Determine the [X, Y] coordinate at the center of the cell enclosing the given text.  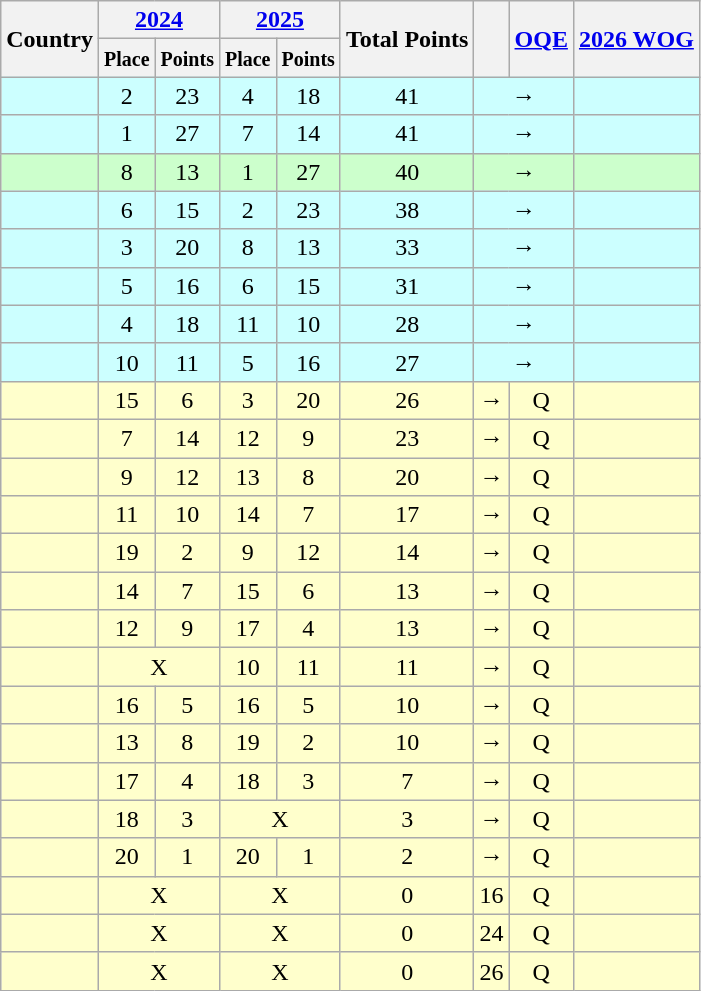
33 [407, 248]
28 [407, 324]
2026 WOG [636, 39]
Total Points [407, 39]
38 [407, 210]
2025 [280, 20]
Country [50, 39]
2024 [158, 20]
OQE [541, 39]
24 [492, 933]
40 [407, 172]
31 [407, 286]
